From the cell containing the given text, extract its center point as [X, Y] coordinate. 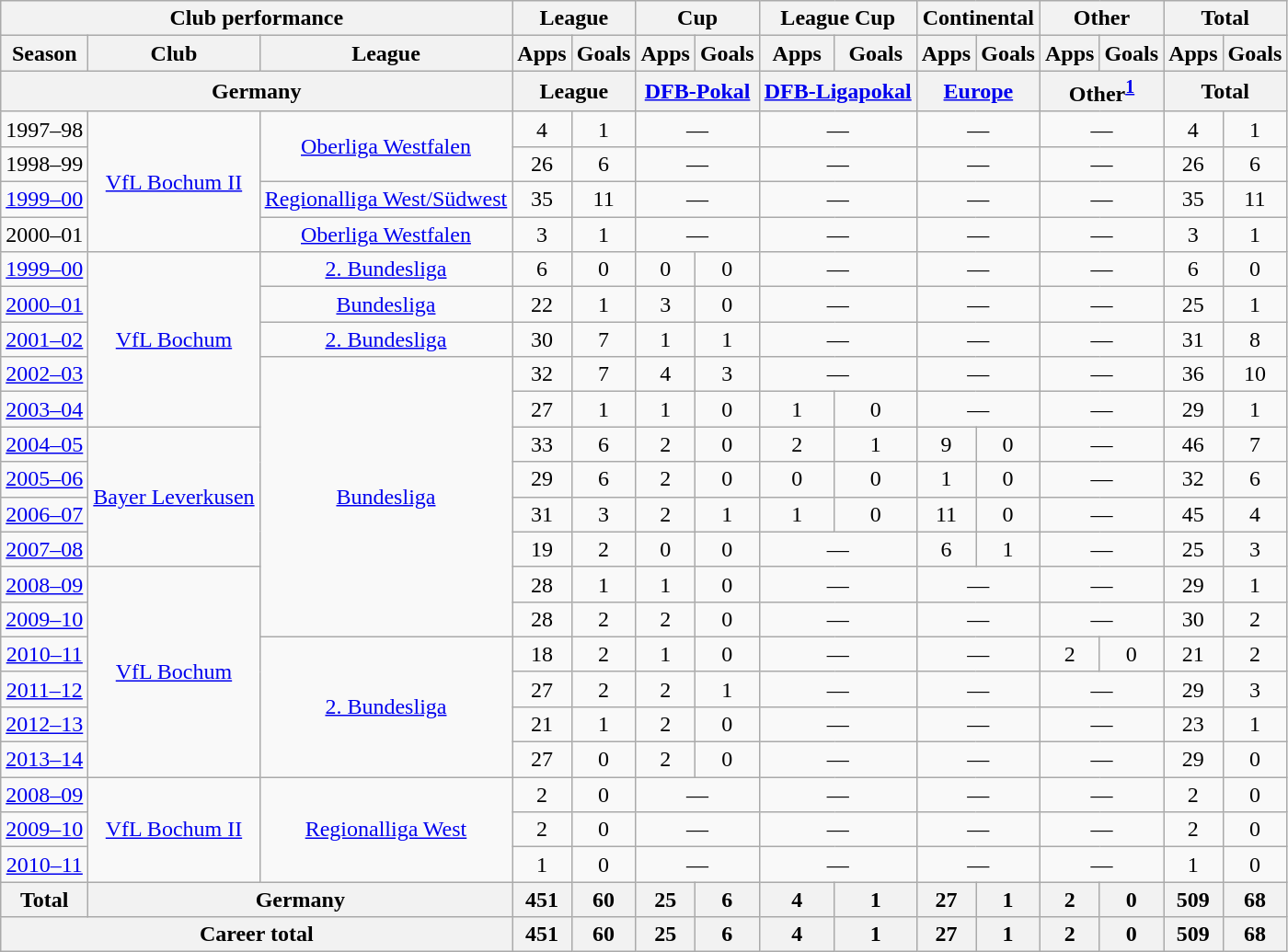
Other1 [1101, 92]
Club [174, 53]
2007–08 [44, 549]
1998–99 [44, 164]
2003–04 [44, 409]
DFB-Ligapokal [837, 92]
Club performance [257, 18]
2002–03 [44, 374]
2005–06 [44, 479]
36 [1193, 374]
Regionalliga West/Südwest [386, 200]
League Cup [837, 18]
Other [1101, 18]
Career total [257, 935]
Cup [697, 18]
2001–02 [44, 339]
18 [542, 654]
22 [542, 304]
8 [1255, 339]
Season [44, 53]
Europe [978, 92]
10 [1255, 374]
9 [946, 444]
DFB-Pokal [697, 92]
2011–12 [44, 689]
23 [1193, 724]
33 [542, 444]
2004–05 [44, 444]
Bayer Leverkusen [174, 497]
2013–14 [44, 760]
46 [1193, 444]
2012–13 [44, 724]
45 [1193, 514]
2006–07 [44, 514]
Regionalliga West [386, 830]
1997–98 [44, 129]
Continental [978, 18]
19 [542, 549]
